For the text-containing cell, return its midpoint in [X, Y] coordinate format. 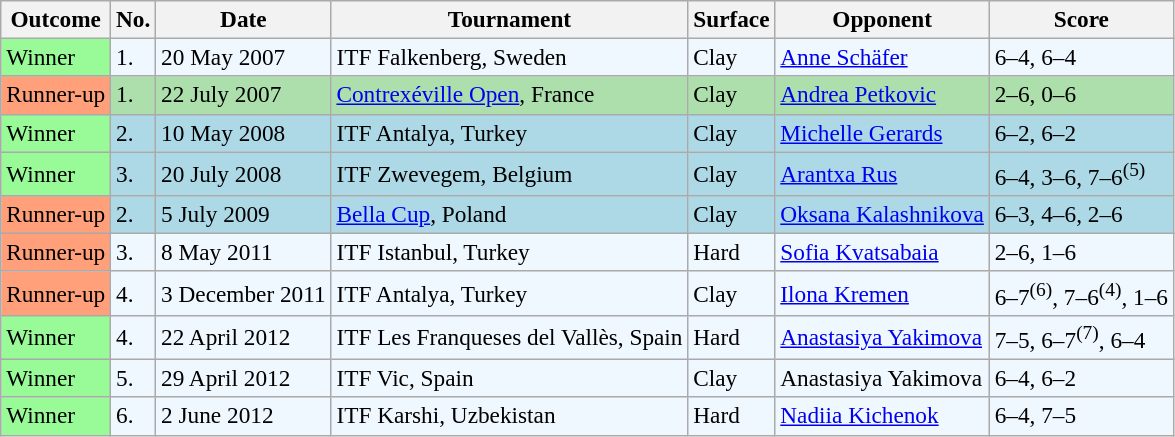
No. [134, 19]
Surface [732, 19]
6–7(6), 7–6(4), 1–6 [1081, 293]
6–3, 4–6, 2–6 [1081, 214]
Bella Cup, Poland [510, 214]
Contrexéville Open, France [510, 95]
ITF Zwevegem, Belgium [510, 173]
5 July 2009 [244, 214]
Arantxa Rus [882, 173]
3 December 2011 [244, 293]
ITF Karshi, Uzbekistan [510, 416]
6–4, 3–6, 7–6(5) [1081, 173]
ITF Istanbul, Turkey [510, 252]
6. [134, 416]
5. [134, 378]
2–6, 0–6 [1081, 95]
Date [244, 19]
22 April 2012 [244, 337]
ITF Vic, Spain [510, 378]
Nadiia Kichenok [882, 416]
20 May 2007 [244, 57]
Ilona Kremen [882, 293]
22 July 2007 [244, 95]
Opponent [882, 19]
6–2, 6–2 [1081, 133]
Oksana Kalashnikova [882, 214]
Anne Schäfer [882, 57]
Outcome [56, 19]
6–4, 6–2 [1081, 378]
6–4, 7–5 [1081, 416]
10 May 2008 [244, 133]
7–5, 6–7(7), 6–4 [1081, 337]
6–4, 6–4 [1081, 57]
Sofia Kvatsabaia [882, 252]
20 July 2008 [244, 173]
8 May 2011 [244, 252]
Andrea Petkovic [882, 95]
ITF Falkenberg, Sweden [510, 57]
2–6, 1–6 [1081, 252]
ITF Les Franqueses del Vallès, Spain [510, 337]
Tournament [510, 19]
Michelle Gerards [882, 133]
2 June 2012 [244, 416]
29 April 2012 [244, 378]
Score [1081, 19]
